Pinpoint the cell where the given text exists, returning its [X, Y] midpoint coordinate. 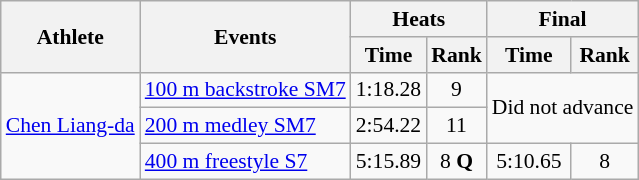
Athlete [70, 36]
8 Q [456, 162]
400 m freestyle S7 [246, 162]
2:54.22 [388, 126]
9 [456, 90]
11 [456, 126]
Did not advance [563, 108]
100 m backstroke SM7 [246, 90]
200 m medley SM7 [246, 126]
8 [604, 162]
Heats [419, 19]
Final [563, 19]
Chen Liang-da [70, 126]
5:10.65 [529, 162]
5:15.89 [388, 162]
1:18.28 [388, 90]
Events [246, 36]
